Locate the cell with the specified text and output its (x, y) center coordinate. 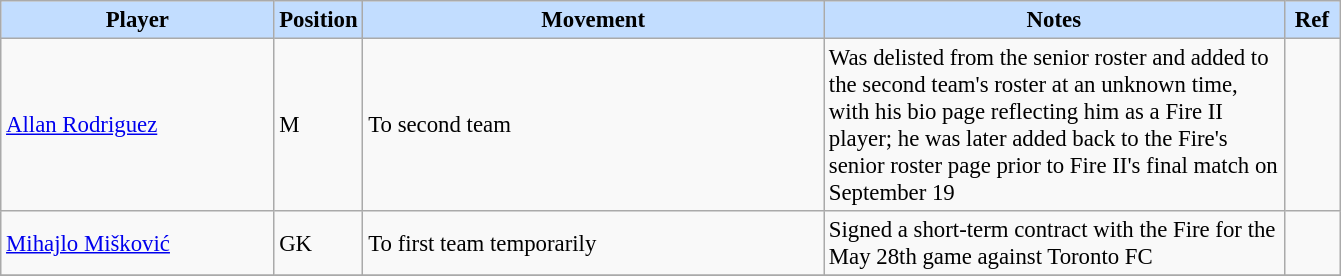
Mihajlo Mišković (138, 244)
Signed a short-term contract with the Fire for the May 28th game against Toronto FC (1054, 244)
To second team (594, 126)
Position (318, 20)
To first team temporarily (594, 244)
Player (138, 20)
Allan Rodriguez (138, 126)
Ref (1312, 20)
GK (318, 244)
M (318, 126)
Movement (594, 20)
Notes (1054, 20)
